Locate the cell with the specified text and output its (X, Y) center coordinate. 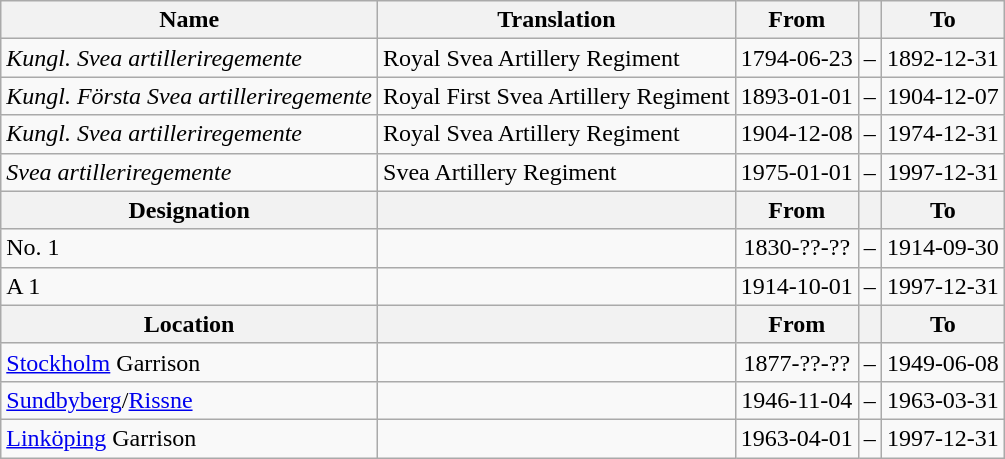
Location (190, 324)
1949-06-08 (942, 362)
1830-??-?? (796, 248)
Stockholm Garrison (190, 362)
Linköping Garrison (190, 438)
1893-01-01 (796, 96)
Name (190, 20)
1877-??-?? (796, 362)
1963-04-01 (796, 438)
Svea Artillery Regiment (557, 172)
1946-11-04 (796, 400)
1975-01-01 (796, 172)
Svea artilleriregemente (190, 172)
Designation (190, 210)
Royal First Svea Artillery Regiment (557, 96)
1892-12-31 (942, 58)
A 1 (190, 286)
1974-12-31 (942, 134)
Sundbyberg/Rissne (190, 400)
Translation (557, 20)
Kungl. Första Svea artilleriregemente (190, 96)
No. 1 (190, 248)
1963-03-31 (942, 400)
1914-09-30 (942, 248)
1904-12-08 (796, 134)
1914-10-01 (796, 286)
1904-12-07 (942, 96)
1794-06-23 (796, 58)
